Determine the [x, y] coordinate at the center of the cell enclosing the given text.  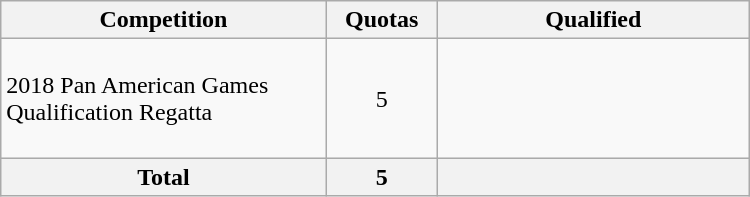
Qualified [593, 20]
Quotas [382, 20]
2018 Pan American Games Qualification Regatta [164, 98]
Competition [164, 20]
Total [164, 177]
